Extract the (X, Y) coordinate from the center of the cell holding the provided text.  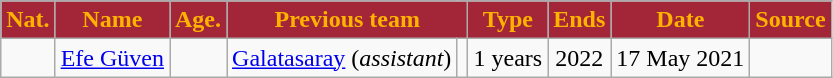
2022 (580, 58)
Date (680, 20)
Age. (198, 20)
Source (790, 20)
Previous team (348, 20)
Name (112, 20)
Galatasaray (assistant) (342, 58)
1 years (508, 58)
Efe Güven (112, 58)
17 May 2021 (680, 58)
Nat. (28, 20)
Ends (580, 20)
Type (508, 20)
